Return the (x, y) coordinate for the center point of the cell that contains the specified text.  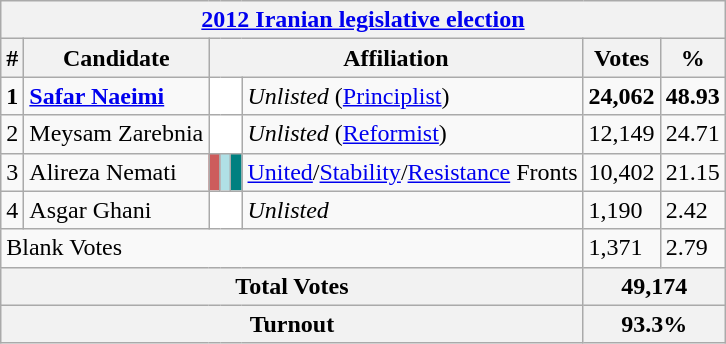
4 (12, 210)
2.79 (692, 248)
93.3% (654, 324)
Turnout (292, 324)
Alireza Nemati (116, 172)
10,402 (622, 172)
1,371 (622, 248)
Total Votes (292, 286)
21.15 (692, 172)
# (12, 58)
Votes (622, 58)
48.93 (692, 96)
Unlisted (Principlist) (412, 96)
Candidate (116, 58)
49,174 (654, 286)
24.71 (692, 134)
Safar Naeimi (116, 96)
Meysam Zarebnia (116, 134)
1,190 (622, 210)
1 (12, 96)
% (692, 58)
12,149 (622, 134)
Affiliation (396, 58)
United/Stability/Resistance Fronts (412, 172)
2012 Iranian legislative election (363, 20)
2 (12, 134)
Asgar Ghani (116, 210)
Unlisted (412, 210)
24,062 (622, 96)
Unlisted (Reformist) (412, 134)
2.42 (692, 210)
Blank Votes (292, 248)
3 (12, 172)
